Scan for the cell matching the given text and deliver its (x, y) coordinate at center. 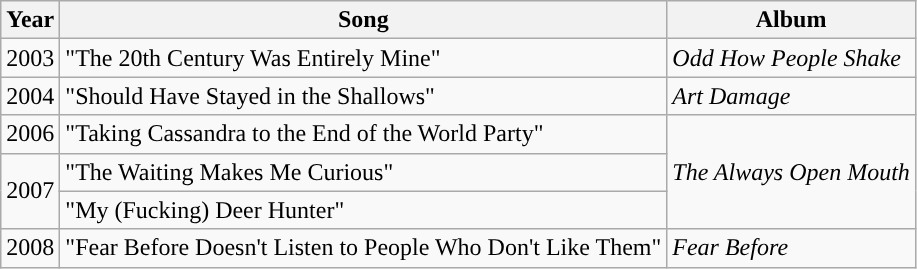
2007 (30, 191)
"Should Have Stayed in the Shallows" (364, 96)
"Taking Cassandra to the End of the World Party" (364, 134)
Album (792, 20)
2008 (30, 248)
Year (30, 20)
The Always Open Mouth (792, 172)
"My (Fucking) Deer Hunter" (364, 210)
2004 (30, 96)
Art Damage (792, 96)
Odd How People Shake (792, 58)
2006 (30, 134)
"The Waiting Makes Me Curious" (364, 172)
2003 (30, 58)
"The 20th Century Was Entirely Mine" (364, 58)
"Fear Before Doesn't Listen to People Who Don't Like Them" (364, 248)
Fear Before (792, 248)
Song (364, 20)
